Scan for the cell matching the given text and deliver its [x, y] coordinate at center. 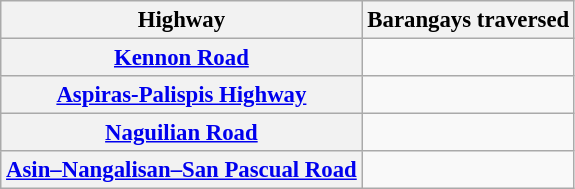
Asin–Nangalisan–San Pascual Road [182, 170]
Barangays traversed [468, 20]
Kennon Road [182, 58]
Naguilian Road [182, 133]
Aspiras-Palispis Highway [182, 95]
Highway [182, 20]
